Extract the (X, Y) coordinate from the center of the cell holding the provided text.  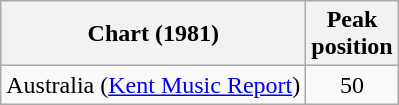
50 (352, 85)
Peakposition (352, 34)
Australia (Kent Music Report) (154, 85)
Chart (1981) (154, 34)
